Locate the cell with the specified text and output its (x, y) center coordinate. 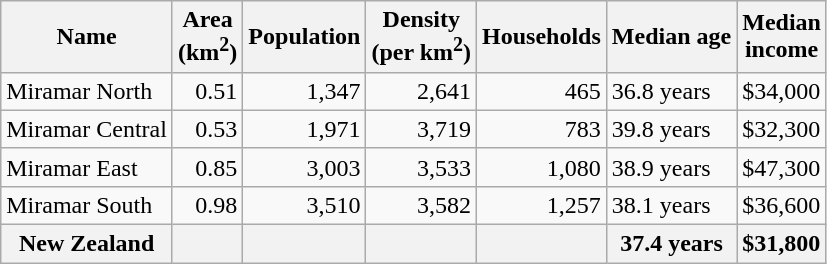
$32,300 (782, 129)
Name (87, 37)
Density(per km2) (422, 37)
$34,000 (782, 91)
Population (304, 37)
783 (542, 129)
3,510 (304, 205)
3,533 (422, 167)
36.8 years (671, 91)
Medianincome (782, 37)
Median age (671, 37)
$47,300 (782, 167)
465 (542, 91)
2,641 (422, 91)
1,257 (542, 205)
0.53 (207, 129)
Miramar South (87, 205)
New Zealand (87, 244)
$31,800 (782, 244)
Miramar Central (87, 129)
1,971 (304, 129)
38.9 years (671, 167)
38.1 years (671, 205)
1,347 (304, 91)
3,003 (304, 167)
$36,600 (782, 205)
Miramar North (87, 91)
0.51 (207, 91)
Area(km2) (207, 37)
0.85 (207, 167)
37.4 years (671, 244)
3,719 (422, 129)
1,080 (542, 167)
0.98 (207, 205)
Miramar East (87, 167)
3,582 (422, 205)
39.8 years (671, 129)
Households (542, 37)
